Return (x, y) of the center of cell containing provided text 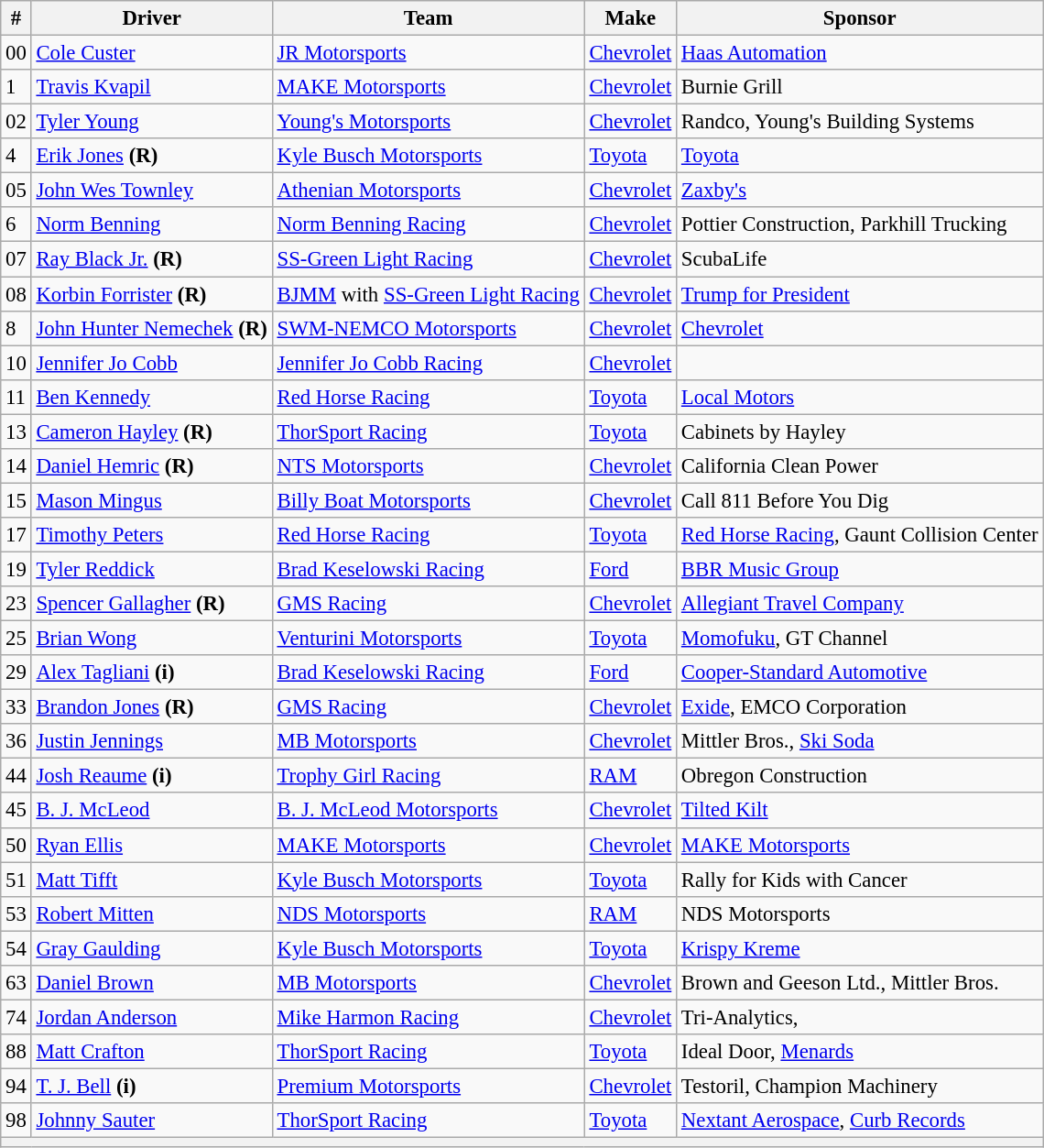
88 (16, 1052)
11 (16, 397)
BJMM with SS-Green Light Racing (429, 294)
Tyler Reddick (152, 569)
Tri-Analytics, (860, 1017)
Local Motors (860, 397)
T. J. Bell (i) (152, 1086)
Haas Automation (860, 53)
36 (16, 741)
Matt Crafton (152, 1052)
Jennifer Jo Cobb (152, 363)
Rally for Kids with Cancer (860, 880)
Call 811 Before You Dig (860, 500)
29 (16, 672)
Jennifer Jo Cobb Racing (429, 363)
Alex Tagliani (i) (152, 672)
Momofuku, GT Channel (860, 639)
Justin Jennings (152, 741)
Mason Mingus (152, 500)
Cole Custer (152, 53)
02 (16, 122)
05 (16, 191)
BBR Music Group (860, 569)
Tyler Young (152, 122)
Cameron Hayley (R) (152, 432)
Matt Tifft (152, 880)
Norm Benning (152, 224)
Young's Motorsports (429, 122)
Johnny Sauter (152, 1121)
Norm Benning Racing (429, 224)
15 (16, 500)
Zaxby's (860, 191)
14 (16, 466)
Burnie Grill (860, 87)
John Hunter Nemechek (R) (152, 328)
Korbin Forrister (R) (152, 294)
50 (16, 845)
Red Horse Racing, Gaunt Collision Center (860, 535)
Randco, Young's Building Systems (860, 122)
44 (16, 776)
Testoril, Champion Machinery (860, 1086)
23 (16, 604)
Tilted Kilt (860, 811)
51 (16, 880)
98 (16, 1121)
SS-Green Light Racing (429, 259)
Ideal Door, Menards (860, 1052)
Mike Harmon Racing (429, 1017)
B. J. McLeod (152, 811)
Pottier Construction, Parkhill Trucking (860, 224)
Premium Motorsports (429, 1086)
Gray Gaulding (152, 948)
Erik Jones (R) (152, 156)
Athenian Motorsports (429, 191)
8 (16, 328)
Ryan Ellis (152, 845)
Krispy Kreme (860, 948)
Jordan Anderson (152, 1017)
Driver (152, 18)
25 (16, 639)
Mittler Bros., Ski Soda (860, 741)
# (16, 18)
Travis Kvapil (152, 87)
07 (16, 259)
10 (16, 363)
Team (429, 18)
Obregon Construction (860, 776)
Brown and Geeson Ltd., Mittler Bros. (860, 983)
ScubaLife (860, 259)
17 (16, 535)
SWM-NEMCO Motorsports (429, 328)
Exide, EMCO Corporation (860, 707)
John Wes Townley (152, 191)
33 (16, 707)
6 (16, 224)
Cabinets by Hayley (860, 432)
Cooper-Standard Automotive (860, 672)
74 (16, 1017)
Spencer Gallagher (R) (152, 604)
Sponsor (860, 18)
08 (16, 294)
B. J. McLeod Motorsports (429, 811)
Billy Boat Motorsports (429, 500)
JR Motorsports (429, 53)
Trump for President (860, 294)
Nextant Aerospace, Curb Records (860, 1121)
Make (630, 18)
94 (16, 1086)
Brandon Jones (R) (152, 707)
1 (16, 87)
00 (16, 53)
NTS Motorsports (429, 466)
Allegiant Travel Company (860, 604)
Venturini Motorsports (429, 639)
Robert Mitten (152, 913)
54 (16, 948)
19 (16, 569)
Ray Black Jr. (R) (152, 259)
13 (16, 432)
Daniel Hemric (R) (152, 466)
Timothy Peters (152, 535)
Trophy Girl Racing (429, 776)
Ben Kennedy (152, 397)
45 (16, 811)
4 (16, 156)
California Clean Power (860, 466)
Brian Wong (152, 639)
63 (16, 983)
Josh Reaume (i) (152, 776)
Daniel Brown (152, 983)
53 (16, 913)
